Extract the [X, Y] coordinate from the center of the cell holding the provided text.  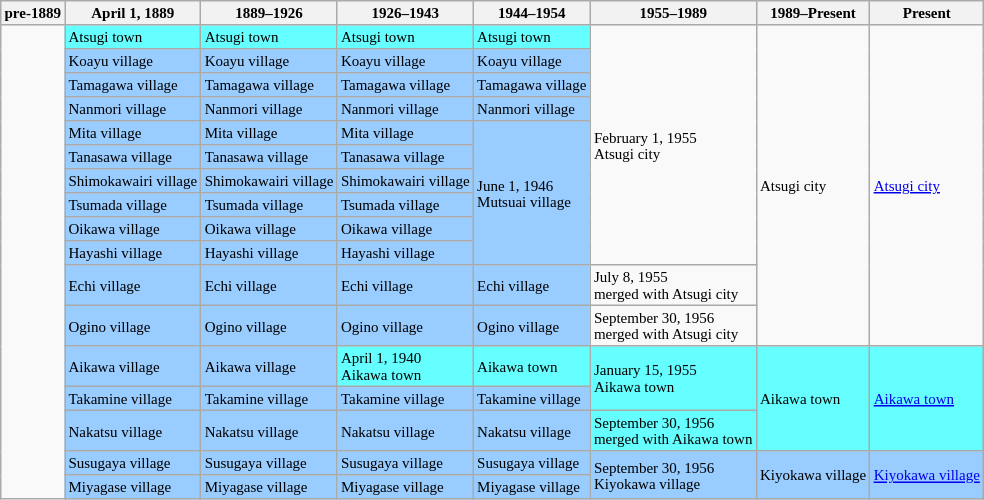
July 8, 1955 merged with Atsugi city [673, 285]
April 1, 1940Aikawa town [405, 366]
January 15, 1955Aikawa town [673, 378]
June 1, 1946Mutsuai village [532, 193]
1926–1943 [405, 13]
1889–1926 [269, 13]
February 1, 1955 Atsugi city [673, 145]
1944–1954 [532, 13]
1989–Present [813, 13]
April 1, 1889 [133, 13]
September 30, 1956merged with Atsugi city [673, 325]
pre-1889 [33, 13]
September 30, 1956 merged with Aikawa town [673, 430]
Present [927, 13]
September 30, 1956 Kiyokawa village [673, 475]
1955–1989 [673, 13]
